Return [x, y] of the center of cell containing provided text 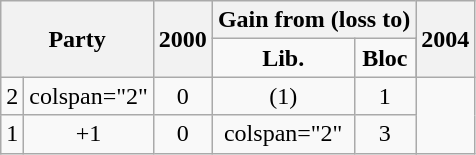
3 [385, 134]
+1 [89, 134]
Gain from (loss to) [314, 20]
Party [78, 39]
2 [12, 96]
Bloc [385, 58]
2000 [182, 39]
Lib. [283, 58]
(1) [283, 96]
2004 [446, 39]
